Extract the [x, y] coordinate from the center of the cell holding the provided text.  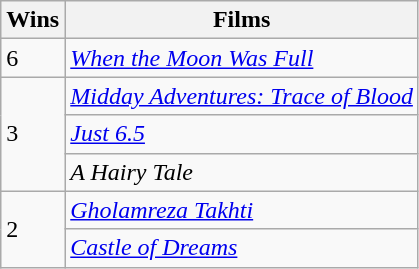
Films [242, 20]
Castle of Dreams [242, 248]
Wins [33, 20]
3 [33, 134]
2 [33, 229]
Midday Adventures: Trace of Blood [242, 96]
Gholamreza Takhti [242, 210]
6 [33, 58]
When the Moon Was Full [242, 58]
A Hairy Tale [242, 172]
Just 6.5 [242, 134]
